Return the [X, Y] coordinate for the center point of the cell that contains the specified text.  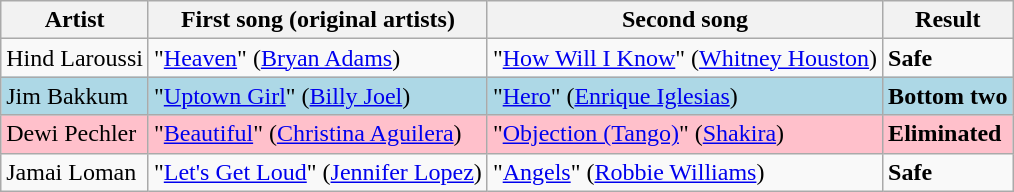
"Uptown Girl" (Billy Joel) [318, 96]
"Beautiful" (Christina Aguilera) [318, 134]
"Heaven" (Bryan Adams) [318, 58]
"Angels" (Robbie Williams) [684, 172]
"Objection (Tango)" (Shakira) [684, 134]
Dewi Pechler [75, 134]
First song (original artists) [318, 20]
Result [948, 20]
"Hero" (Enrique Iglesias) [684, 96]
"How Will I Know" (Whitney Houston) [684, 58]
Jim Bakkum [75, 96]
Bottom two [948, 96]
Artist [75, 20]
Second song [684, 20]
Jamai Loman [75, 172]
Eliminated [948, 134]
"Let's Get Loud" (Jennifer Lopez) [318, 172]
Hind Laroussi [75, 58]
